Output the [X, Y] coordinate of the center of the cell containing the given text.  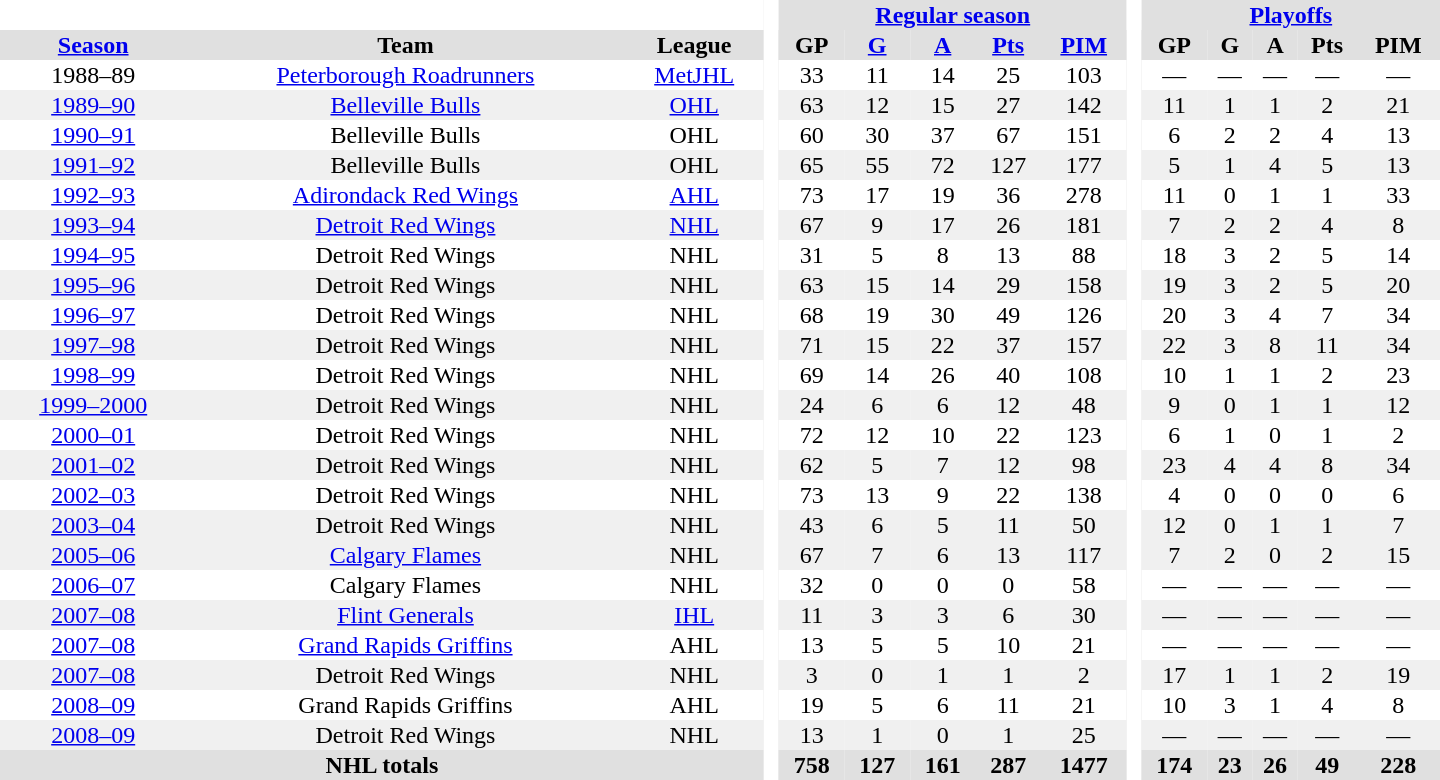
177 [1084, 165]
40 [1008, 375]
157 [1084, 345]
138 [1084, 495]
161 [942, 765]
1991–92 [93, 165]
65 [812, 165]
287 [1008, 765]
1994–95 [93, 255]
Peterborough Roadrunners [405, 75]
2003–04 [93, 525]
League [694, 45]
1995–96 [93, 285]
123 [1084, 435]
24 [812, 405]
1998–99 [93, 375]
1999–2000 [93, 405]
278 [1084, 195]
142 [1084, 105]
151 [1084, 135]
68 [812, 315]
Flint Generals [405, 615]
Adirondack Red Wings [405, 195]
2005–06 [93, 555]
Team [405, 45]
1477 [1084, 765]
1996–97 [93, 315]
2006–07 [93, 585]
58 [1084, 585]
48 [1084, 405]
60 [812, 135]
62 [812, 465]
98 [1084, 465]
1989–90 [93, 105]
29 [1008, 285]
1993–94 [93, 225]
2000–01 [93, 435]
Season [93, 45]
1992–93 [93, 195]
158 [1084, 285]
32 [812, 585]
71 [812, 345]
Regular season [953, 15]
126 [1084, 315]
43 [812, 525]
117 [1084, 555]
2001–02 [93, 465]
228 [1398, 765]
27 [1008, 105]
103 [1084, 75]
174 [1174, 765]
MetJHL [694, 75]
88 [1084, 255]
181 [1084, 225]
108 [1084, 375]
NHL totals [382, 765]
2002–03 [93, 495]
IHL [694, 615]
36 [1008, 195]
1988–89 [93, 75]
1990–91 [93, 135]
1997–98 [93, 345]
50 [1084, 525]
31 [812, 255]
Playoffs [1291, 15]
69 [812, 375]
18 [1174, 255]
55 [876, 165]
758 [812, 765]
